Output the (x, y) coordinate of the center of the cell containing the given text.  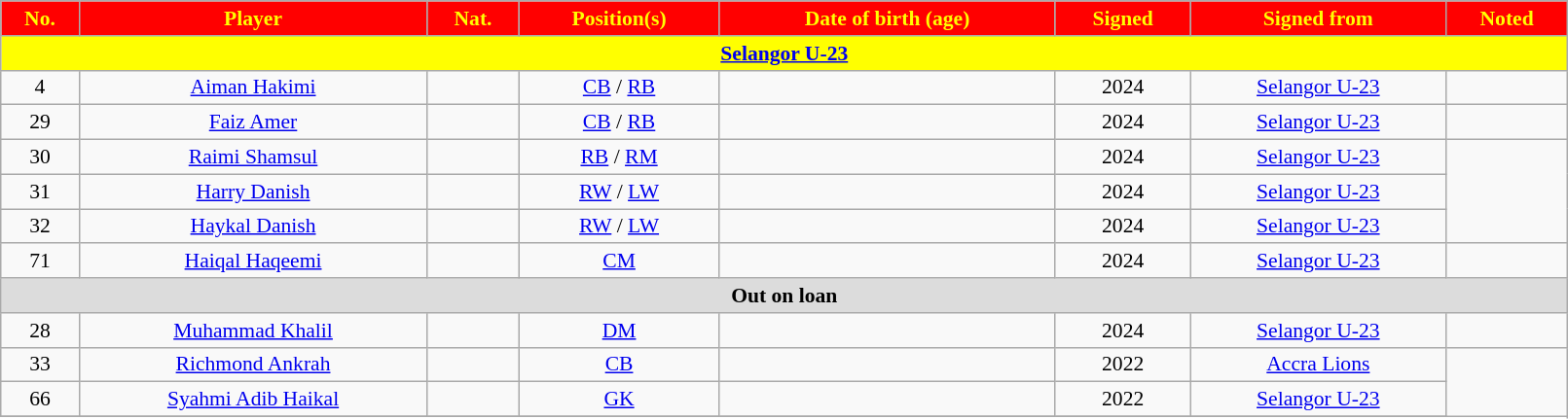
31 (40, 192)
Aiman Hakimi (253, 87)
Position(s) (619, 18)
GK (619, 400)
Player (253, 18)
Date of birth (age) (888, 18)
4 (40, 87)
Faiz Amer (253, 122)
CM (619, 262)
Richmond Ankrah (253, 365)
66 (40, 400)
No. (40, 18)
Harry Danish (253, 192)
Signed from (1318, 18)
RB / RM (619, 157)
Noted (1507, 18)
Haykal Danish (253, 227)
Out on loan (784, 296)
71 (40, 262)
Haiqal Haqeemi (253, 262)
29 (40, 122)
Raimi Shamsul (253, 157)
DM (619, 331)
Signed (1123, 18)
Nat. (473, 18)
30 (40, 157)
32 (40, 227)
Muhammad Khalil (253, 331)
CB (619, 365)
Syahmi Adib Haikal (253, 400)
Accra Lions (1318, 365)
33 (40, 365)
28 (40, 331)
